Determine the (X, Y) coordinate at the center of the cell enclosing the given text.  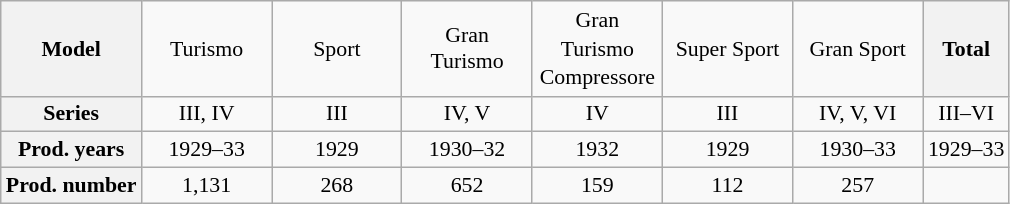
Series (72, 114)
Prod. years (72, 149)
112 (727, 185)
Super Sport (727, 48)
257 (858, 185)
III, IV (207, 114)
IV (597, 114)
1,131 (207, 185)
Model (72, 48)
Gran Turismo (467, 48)
IV, V, VI (858, 114)
Sport (337, 48)
1930–32 (467, 149)
Gran TurismoCompressore (597, 48)
268 (337, 185)
IV, V (467, 114)
652 (467, 185)
Turismo (207, 48)
1932 (597, 149)
Gran Sport (858, 48)
1930–33 (858, 149)
Total (966, 48)
Prod. number (72, 185)
159 (597, 185)
III–VI (966, 114)
